Pinpoint the cell where the given text exists, returning its (X, Y) midpoint coordinate. 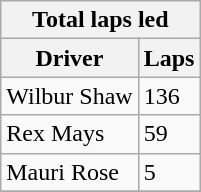
136 (169, 96)
Rex Mays (70, 134)
Driver (70, 58)
Total laps led (100, 20)
Laps (169, 58)
5 (169, 172)
59 (169, 134)
Mauri Rose (70, 172)
Wilbur Shaw (70, 96)
